Locate the cell with the specified text and output its [x, y] center coordinate. 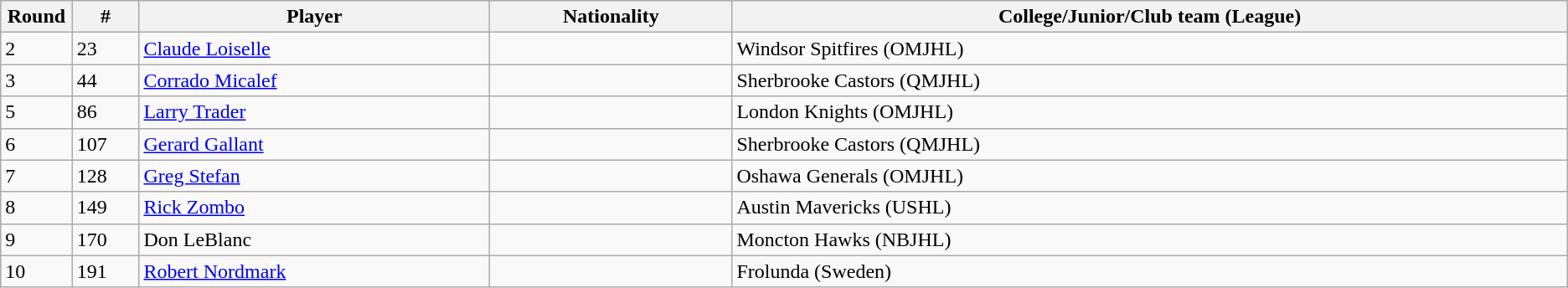
# [106, 17]
Larry Trader [315, 112]
Greg Stefan [315, 176]
Frolunda (Sweden) [1149, 271]
7 [37, 176]
Corrado Micalef [315, 80]
191 [106, 271]
10 [37, 271]
Claude Loiselle [315, 49]
86 [106, 112]
128 [106, 176]
Austin Mavericks (USHL) [1149, 208]
6 [37, 144]
Robert Nordmark [315, 271]
Oshawa Generals (OMJHL) [1149, 176]
Round [37, 17]
Gerard Gallant [315, 144]
Don LeBlanc [315, 239]
44 [106, 80]
Nationality [611, 17]
Moncton Hawks (NBJHL) [1149, 239]
2 [37, 49]
170 [106, 239]
Rick Zombo [315, 208]
9 [37, 239]
Player [315, 17]
London Knights (OMJHL) [1149, 112]
Windsor Spitfires (OMJHL) [1149, 49]
College/Junior/Club team (League) [1149, 17]
3 [37, 80]
107 [106, 144]
149 [106, 208]
5 [37, 112]
8 [37, 208]
23 [106, 49]
